Find where the given text appears and provide that cell's center as (X, Y) coordinate. 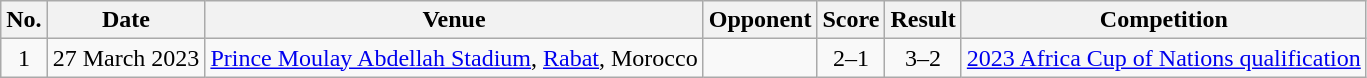
Venue (454, 20)
Prince Moulay Abdellah Stadium, Rabat, Morocco (454, 58)
Score (851, 20)
3–2 (923, 58)
1 (24, 58)
Result (923, 20)
Competition (1164, 20)
2–1 (851, 58)
Opponent (760, 20)
27 March 2023 (126, 58)
Date (126, 20)
2023 Africa Cup of Nations qualification (1164, 58)
No. (24, 20)
